Determine the (X, Y) coordinate at the center of the cell enclosing the given text.  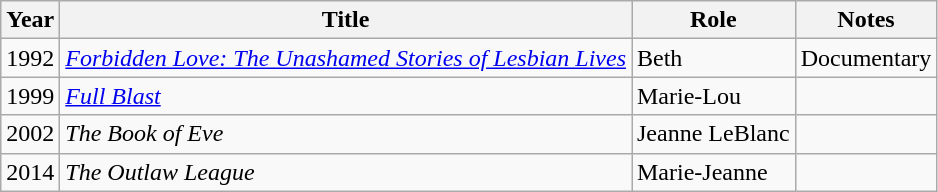
2002 (30, 134)
Year (30, 20)
Forbidden Love: The Unashamed Stories of Lesbian Lives (346, 58)
Notes (866, 20)
Marie-Lou (714, 96)
The Book of Eve (346, 134)
1992 (30, 58)
Beth (714, 58)
Title (346, 20)
1999 (30, 96)
Role (714, 20)
2014 (30, 172)
Marie-Jeanne (714, 172)
Documentary (866, 58)
The Outlaw League (346, 172)
Full Blast (346, 96)
Jeanne LeBlanc (714, 134)
